Determine the (X, Y) coordinate at the center of the cell enclosing the given text.  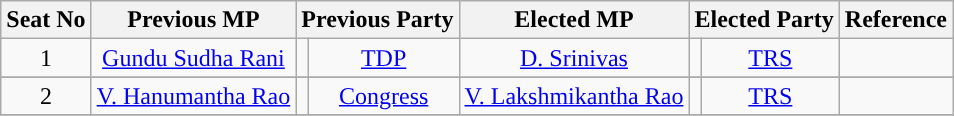
TDP (384, 58)
V. Lakshmikantha Rao (574, 96)
Reference (896, 20)
Gundu Sudha Rani (194, 58)
Seat No (46, 20)
Congress (384, 96)
1 (46, 58)
Elected Party (764, 20)
V. Hanumantha Rao (194, 96)
D. Srinivas (574, 58)
2 (46, 96)
Previous MP (194, 20)
Elected MP (574, 20)
Previous Party (378, 20)
